Scan for the cell matching the given text and deliver its (x, y) coordinate at center. 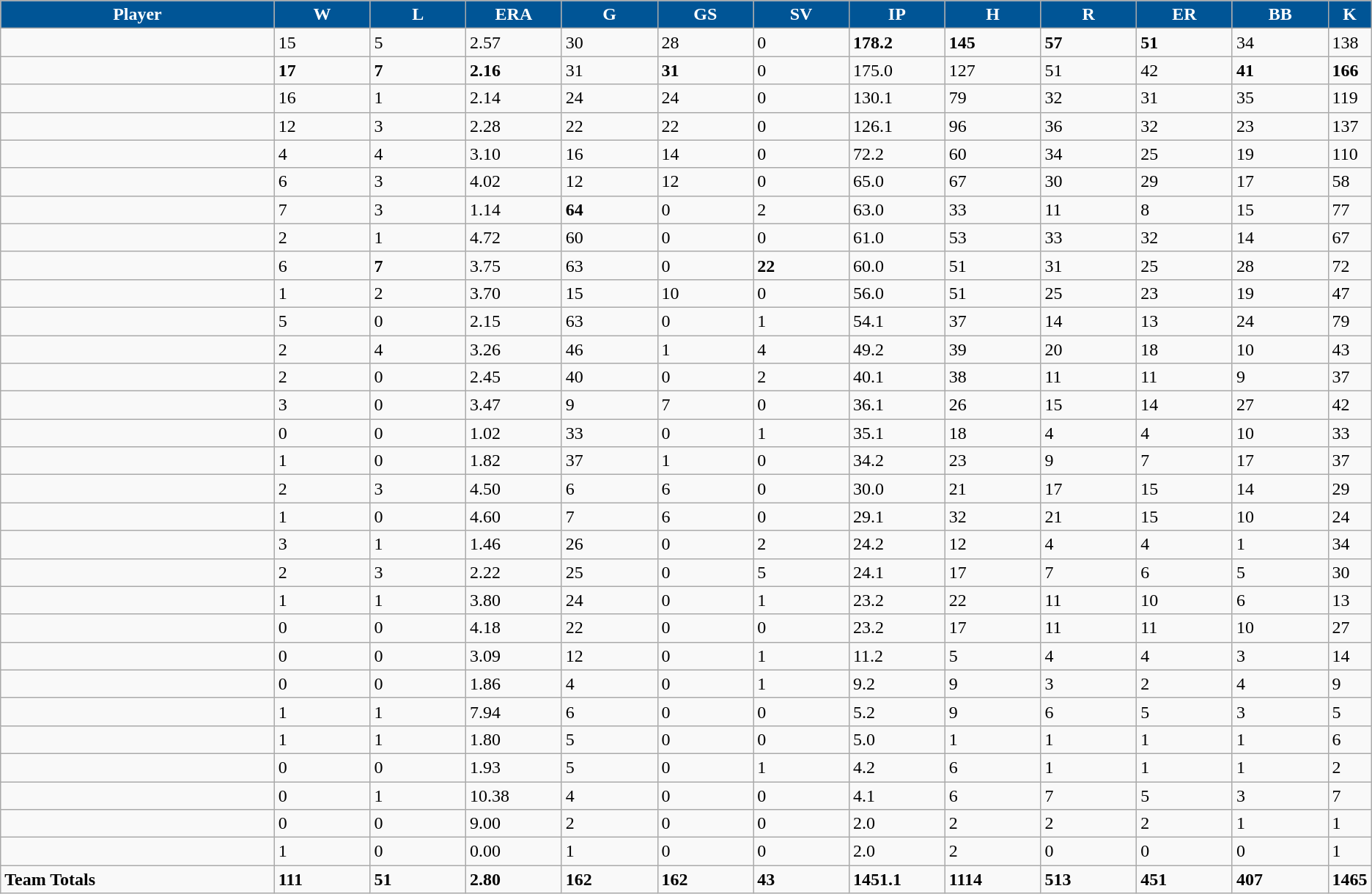
36 (1089, 126)
451 (1184, 879)
1.86 (514, 684)
96 (992, 126)
63.0 (897, 210)
38 (992, 377)
119 (1350, 98)
40 (610, 377)
61.0 (897, 237)
175.0 (897, 70)
3.47 (514, 405)
BB (1280, 15)
4.02 (514, 182)
49.2 (897, 350)
8 (1184, 210)
126.1 (897, 126)
1.80 (514, 739)
36.1 (897, 405)
34.2 (897, 461)
GS (705, 15)
2.14 (514, 98)
2.80 (514, 879)
40.1 (897, 377)
ER (1184, 15)
W (322, 15)
58 (1350, 182)
4.2 (897, 767)
1.14 (514, 210)
7.94 (514, 712)
4.72 (514, 237)
110 (1350, 154)
24.2 (897, 544)
137 (1350, 126)
111 (322, 879)
3.80 (514, 600)
9.00 (514, 824)
R (1089, 15)
53 (992, 237)
127 (992, 70)
47 (1350, 293)
407 (1280, 879)
35 (1280, 98)
65.0 (897, 182)
4.18 (514, 628)
24.1 (897, 572)
4.60 (514, 517)
20 (1089, 350)
Team Totals (138, 879)
1.82 (514, 461)
1465 (1350, 879)
1451.1 (897, 879)
2.57 (514, 43)
1.46 (514, 544)
46 (610, 350)
Player (138, 15)
9.2 (897, 684)
3.26 (514, 350)
29.1 (897, 517)
0.00 (514, 851)
1.93 (514, 767)
2.28 (514, 126)
57 (1089, 43)
3.75 (514, 265)
3.70 (514, 293)
64 (610, 210)
72 (1350, 265)
4.50 (514, 489)
10.38 (514, 795)
35.1 (897, 433)
54.1 (897, 321)
SV (802, 15)
60.0 (897, 265)
IP (897, 15)
2.45 (514, 377)
30.0 (897, 489)
2.15 (514, 321)
5.2 (897, 712)
1114 (992, 879)
1.02 (514, 433)
39 (992, 350)
77 (1350, 210)
166 (1350, 70)
2.22 (514, 572)
3.09 (514, 656)
5.0 (897, 739)
H (992, 15)
4.1 (897, 795)
178.2 (897, 43)
138 (1350, 43)
130.1 (897, 98)
11.2 (897, 656)
56.0 (897, 293)
L (418, 15)
3.10 (514, 154)
G (610, 15)
72.2 (897, 154)
K (1350, 15)
145 (992, 43)
ERA (514, 15)
2.16 (514, 70)
513 (1089, 879)
41 (1280, 70)
